Return [X, Y] of the center of cell containing provided text 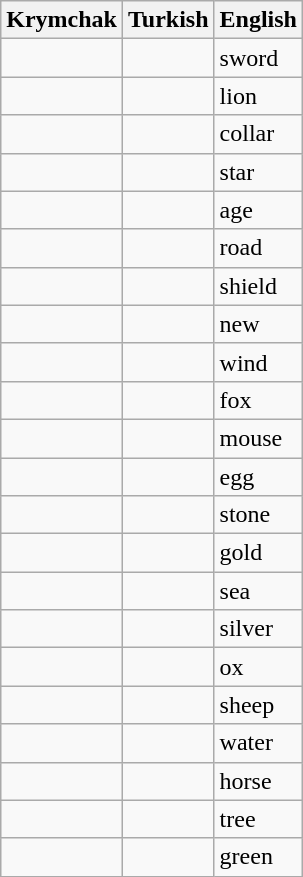
lion [258, 96]
shield [258, 286]
sea [258, 591]
silver [258, 629]
sheep [258, 705]
collar [258, 134]
Krymchak [62, 20]
sword [258, 58]
horse [258, 781]
wind [258, 362]
ox [258, 667]
Turkish [168, 20]
gold [258, 553]
stone [258, 515]
age [258, 210]
mouse [258, 438]
tree [258, 819]
green [258, 857]
fox [258, 400]
road [258, 248]
English [258, 20]
new [258, 324]
star [258, 172]
water [258, 743]
egg [258, 477]
